Detect which cell encompasses the target text, then output its (x, y) center coordinate. 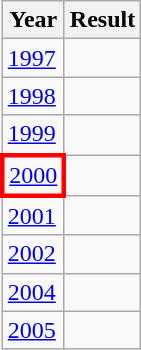
1999 (33, 135)
2005 (33, 330)
2004 (33, 292)
Year (33, 20)
2000 (33, 174)
Result (102, 20)
1997 (33, 58)
1998 (33, 96)
2001 (33, 216)
2002 (33, 254)
